Output the [x, y] coordinate of the center of the cell containing the given text.  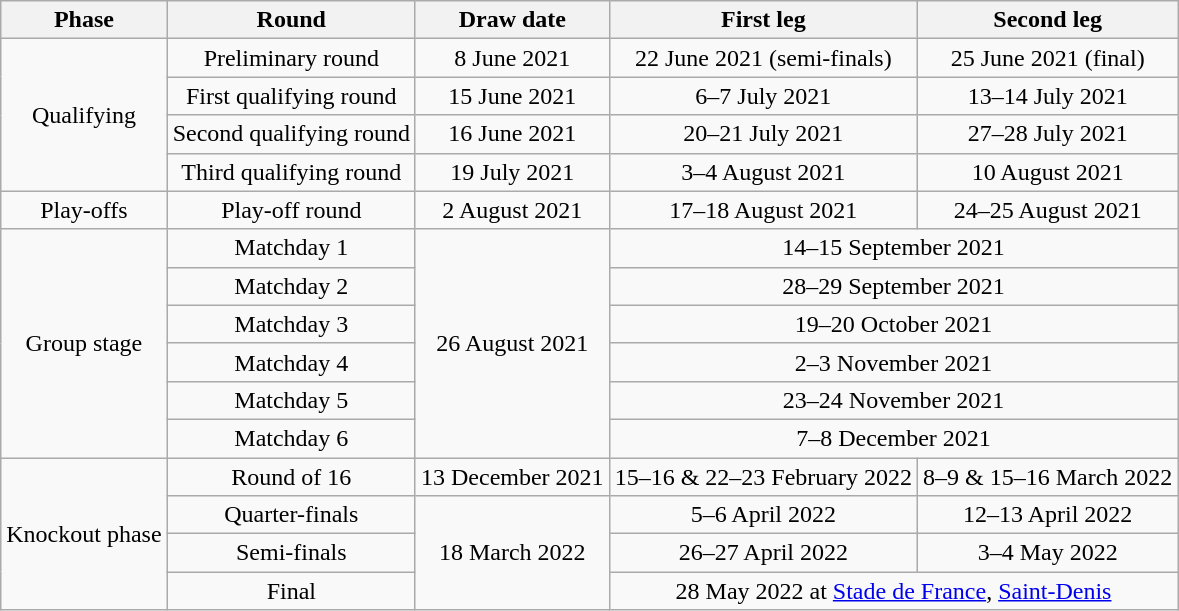
13 December 2021 [512, 477]
Play-offs [84, 210]
22 June 2021 (semi-finals) [763, 58]
2–3 November 2021 [894, 362]
Matchday 4 [291, 362]
Preliminary round [291, 58]
Final [291, 591]
28–29 September 2021 [894, 286]
Third qualifying round [291, 172]
19 July 2021 [512, 172]
Group stage [84, 343]
14–15 September 2021 [894, 248]
Knockout phase [84, 534]
27–28 July 2021 [1048, 134]
26–27 April 2022 [763, 553]
7–8 December 2021 [894, 438]
3–4 May 2022 [1048, 553]
28 May 2022 at Stade de France, Saint-Denis [894, 591]
Matchday 6 [291, 438]
13–14 July 2021 [1048, 96]
25 June 2021 (final) [1048, 58]
Matchday 2 [291, 286]
15 June 2021 [512, 96]
15–16 & 22–23 February 2022 [763, 477]
24–25 August 2021 [1048, 210]
10 August 2021 [1048, 172]
23–24 November 2021 [894, 400]
8 June 2021 [512, 58]
Matchday 5 [291, 400]
First leg [763, 20]
Round of 16 [291, 477]
Quarter-finals [291, 515]
18 March 2022 [512, 553]
12–13 April 2022 [1048, 515]
26 August 2021 [512, 343]
First qualifying round [291, 96]
Draw date [512, 20]
5–6 April 2022 [763, 515]
Play-off round [291, 210]
6–7 July 2021 [763, 96]
3–4 August 2021 [763, 172]
20–21 July 2021 [763, 134]
Qualifying [84, 115]
Round [291, 20]
Matchday 3 [291, 324]
Second qualifying round [291, 134]
Phase [84, 20]
2 August 2021 [512, 210]
Semi-finals [291, 553]
Second leg [1048, 20]
8–9 & 15–16 March 2022 [1048, 477]
Matchday 1 [291, 248]
16 June 2021 [512, 134]
17–18 August 2021 [763, 210]
19–20 October 2021 [894, 324]
